Pinpoint the cell where the given text exists, returning its (x, y) midpoint coordinate. 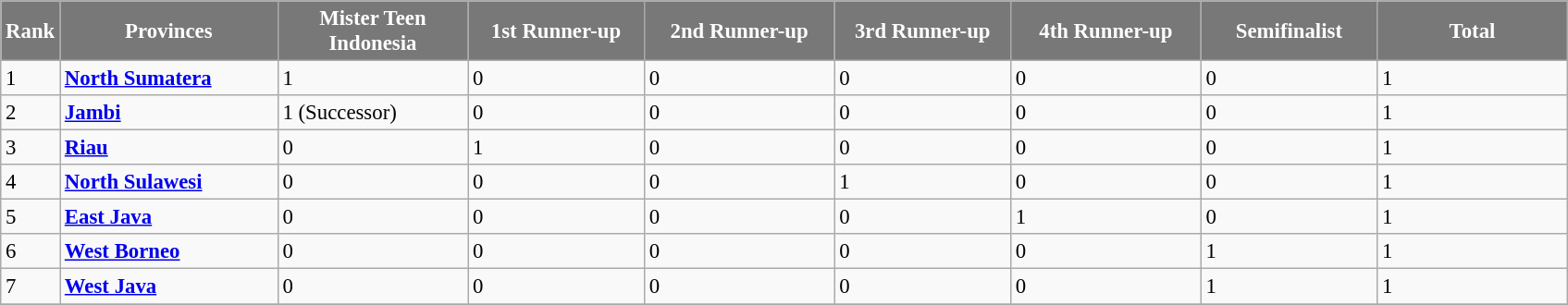
East Java (169, 217)
West Java (169, 287)
7 (31, 287)
1 (Successor) (373, 113)
1st Runner-up (557, 31)
Semifinalist (1290, 31)
2 (31, 113)
Mister Teen Indonesia (373, 31)
6 (31, 252)
4 (31, 182)
5 (31, 217)
4th Runner-up (1106, 31)
3rd Runner-up (923, 31)
Jambi (169, 113)
West Borneo (169, 252)
Total (1473, 31)
North Sumatera (169, 79)
Rank (31, 31)
North Sulawesi (169, 182)
Provinces (169, 31)
Riau (169, 148)
2nd Runner-up (739, 31)
3 (31, 148)
